Provide the [X, Y] coordinate of the cell's center where the given text is located.  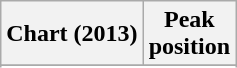
Peakposition [189, 34]
Chart (2013) [72, 34]
